For the text-containing cell, return its midpoint in [x, y] coordinate format. 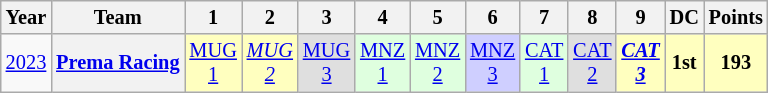
6 [492, 17]
3 [326, 17]
Points [736, 17]
1 [212, 17]
DC [684, 17]
MUG3 [326, 63]
MNZ1 [382, 63]
7 [544, 17]
1st [684, 63]
CAT3 [640, 63]
CAT1 [544, 63]
CAT2 [592, 63]
5 [438, 17]
2023 [26, 63]
4 [382, 17]
MNZ3 [492, 63]
MUG1 [212, 63]
193 [736, 63]
8 [592, 17]
Team [118, 17]
2 [270, 17]
MUG2 [270, 63]
MNZ2 [438, 63]
9 [640, 17]
Year [26, 17]
Prema Racing [118, 63]
